Identify which cell holds the provided text, then report its (x, y) central coordinate. 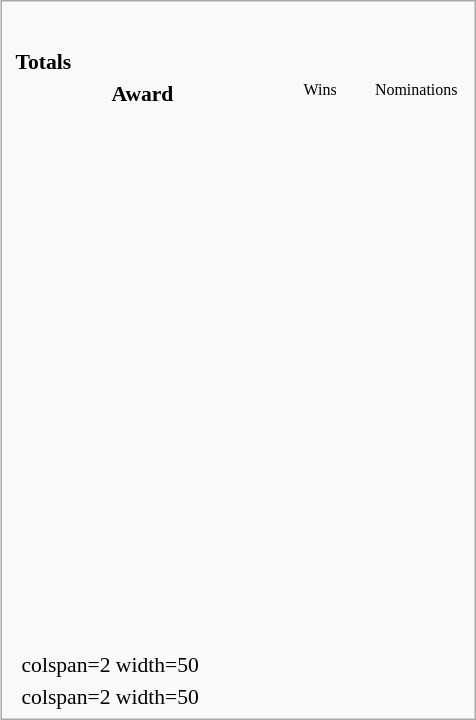
Totals Award Wins Nominations (239, 333)
Wins (320, 93)
Totals (238, 62)
Nominations (416, 93)
Award (142, 93)
